Scan for the cell matching the given text and deliver its (X, Y) coordinate at center. 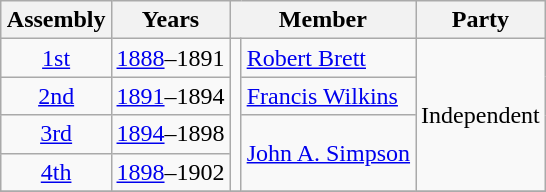
1888–1891 (170, 58)
Years (170, 20)
John A. Simpson (328, 153)
Francis Wilkins (328, 96)
1st (56, 58)
1894–1898 (170, 134)
Assembly (56, 20)
2nd (56, 96)
Party (481, 20)
1891–1894 (170, 96)
Member (323, 20)
Robert Brett (328, 58)
Independent (481, 115)
1898–1902 (170, 172)
4th (56, 172)
3rd (56, 134)
